Find where the given text appears and provide that cell's center as [x, y] coordinate. 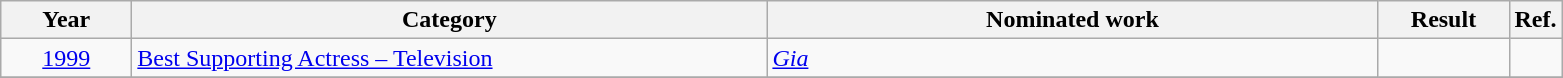
Best Supporting Actress – Television [450, 58]
Year [66, 20]
1999 [66, 58]
Category [450, 20]
Nominated work [1072, 20]
Gia [1072, 58]
Result [1444, 20]
Ref. [1536, 20]
